Return [x, y] of the center of cell containing provided text 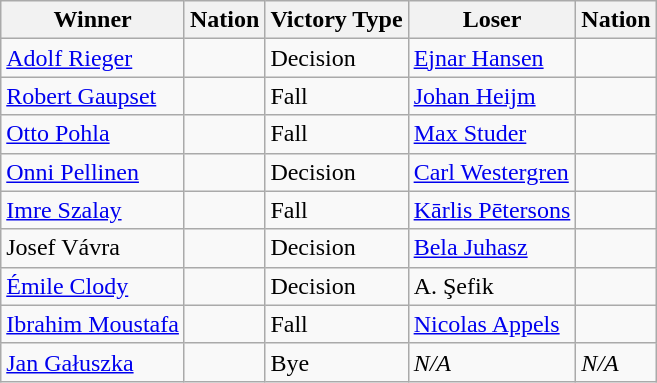
Max Studer [492, 134]
Ibrahim Moustafa [93, 324]
Victory Type [336, 20]
Bye [336, 362]
Jan Gałuszka [93, 362]
Adolf Rieger [93, 58]
Imre Szalay [93, 210]
Carl Westergren [492, 172]
Winner [93, 20]
Onni Pellinen [93, 172]
Nicolas Appels [492, 324]
Ejnar Hansen [492, 58]
Otto Pohla [93, 134]
Kārlis Pētersons [492, 210]
Émile Clody [93, 286]
Robert Gaupset [93, 96]
A. Şefik [492, 286]
Bela Juhasz [492, 248]
Josef Vávra [93, 248]
Loser [492, 20]
Johan Heijm [492, 96]
